Detect which cell encompasses the target text, then output its (x, y) center coordinate. 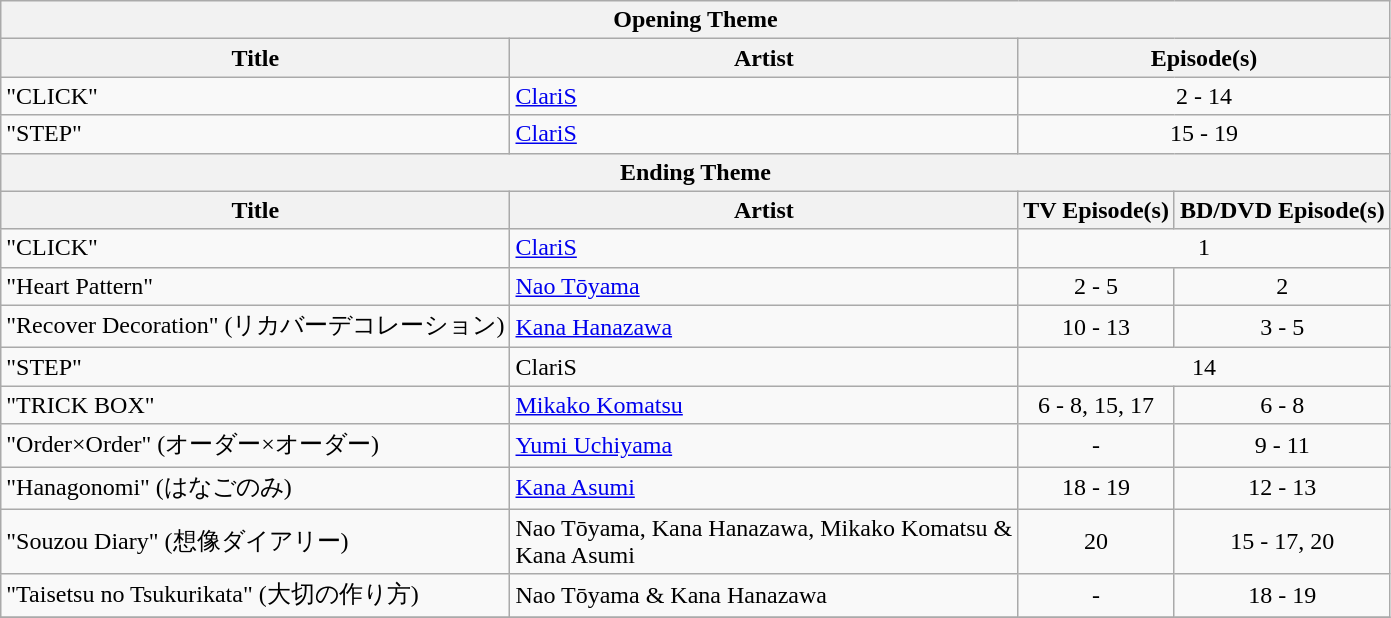
3 - 5 (1282, 326)
TV Episode(s) (1096, 210)
14 (1204, 367)
Nao Tōyama & Kana Hanazawa (764, 596)
Ending Theme (696, 172)
15 - 17, 20 (1282, 542)
Kana Hanazawa (764, 326)
"Recover Decoration" (リカバーデコレーション) (256, 326)
Opening Theme (696, 20)
"Hanagonomi" (はなごのみ) (256, 488)
2 - 14 (1204, 96)
BD/DVD Episode(s) (1282, 210)
6 - 8 (1282, 405)
6 - 8, 15, 17 (1096, 405)
"Souzou Diary" (想像ダイアリー) (256, 542)
"TRICK BOX" (256, 405)
Episode(s) (1204, 58)
12 - 13 (1282, 488)
1 (1204, 248)
"Order×Order" (オーダー×オーダー) (256, 446)
10 - 13 (1096, 326)
Kana Asumi (764, 488)
Nao Tōyama (764, 286)
Nao Tōyama, Kana Hanazawa, Mikako Komatsu &Kana Asumi (764, 542)
"Heart Pattern" (256, 286)
2 - 5 (1096, 286)
20 (1096, 542)
2 (1282, 286)
Yumi Uchiyama (764, 446)
15 - 19 (1204, 134)
"Taisetsu no Tsukurikata" (大切の作り方) (256, 596)
9 - 11 (1282, 446)
Mikako Komatsu (764, 405)
